Find where the given text appears and provide that cell's center as [x, y] coordinate. 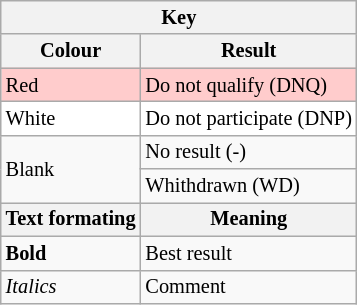
Do not participate (DNP) [248, 118]
Colour [71, 51]
Red [71, 85]
Italics [71, 287]
Result [248, 51]
Whithdrawn (WD) [248, 186]
Bold [71, 253]
Text formating [71, 219]
Best result [248, 253]
No result (-) [248, 152]
White [71, 118]
Comment [248, 287]
Blank [71, 168]
Key [179, 17]
Do not qualify (DNQ) [248, 85]
Meaning [248, 219]
